For the text-containing cell, return its midpoint in (X, Y) coordinate format. 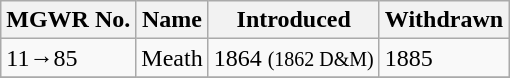
11→85 (68, 58)
Name (172, 20)
Introduced (294, 20)
Meath (172, 58)
Withdrawn (444, 20)
MGWR No. (68, 20)
1885 (444, 58)
1864 (1862 D&M) (294, 58)
